Return (x, y) of the center of cell containing provided text 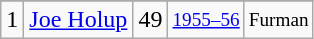
49 (150, 20)
1 (12, 20)
Furman (278, 20)
Joe Holup (78, 20)
1955–56 (206, 20)
